Locate the cell with the specified text and output its [X, Y] center coordinate. 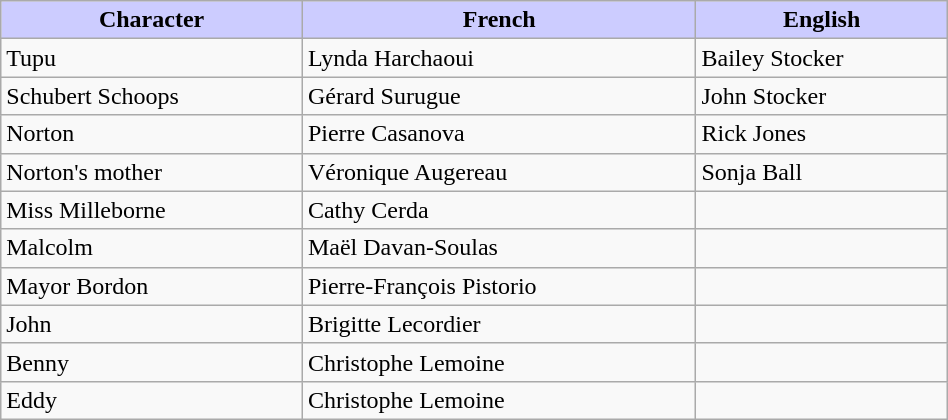
French [499, 20]
Eddy [152, 400]
Pierre Casanova [499, 134]
Sonja Ball [822, 172]
Malcolm [152, 248]
John [152, 324]
Norton's mother [152, 172]
Brigitte Lecordier [499, 324]
Rick Jones [822, 134]
Cathy Cerda [499, 210]
Miss Milleborne [152, 210]
English [822, 20]
Benny [152, 362]
Norton [152, 134]
Maël Davan-Soulas [499, 248]
Schubert Schoops [152, 96]
Gérard Surugue [499, 96]
John Stocker [822, 96]
Tupu [152, 58]
Mayor Bordon [152, 286]
Character [152, 20]
Véronique Augereau [499, 172]
Bailey Stocker [822, 58]
Lynda Harchaoui [499, 58]
Pierre-François Pistorio [499, 286]
